Find where the given text appears and provide that cell's center as [x, y] coordinate. 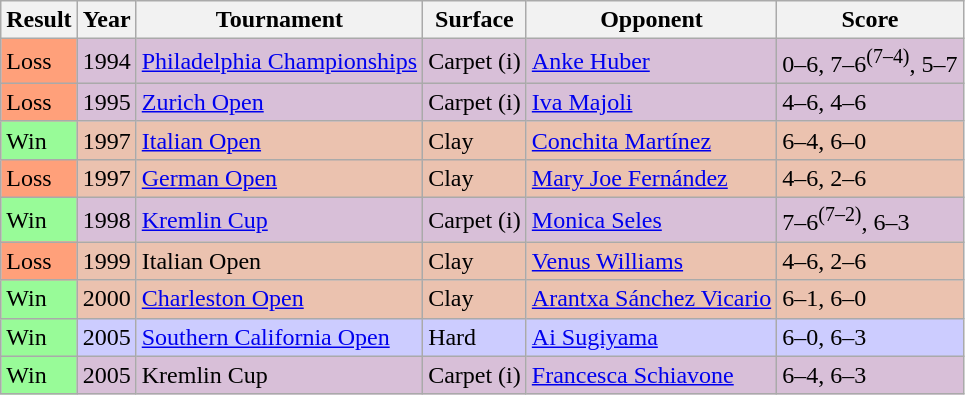
German Open [279, 178]
Zurich Open [279, 102]
Arantxa Sánchez Vicario [651, 299]
6–4, 6–3 [870, 375]
Opponent [651, 20]
0–6, 7–6(7–4), 5–7 [870, 62]
Tournament [279, 20]
Result [39, 20]
Mary Joe Fernández [651, 178]
1995 [106, 102]
Monica Seles [651, 220]
2000 [106, 299]
6–0, 6–3 [870, 337]
1999 [106, 261]
Venus Williams [651, 261]
Anke Huber [651, 62]
Charleston Open [279, 299]
4–6, 4–6 [870, 102]
Year [106, 20]
6–1, 6–0 [870, 299]
Ai Sugiyama [651, 337]
Conchita Martínez [651, 140]
1998 [106, 220]
Surface [475, 20]
Francesca Schiavone [651, 375]
Iva Majoli [651, 102]
6–4, 6–0 [870, 140]
7–6(7–2), 6–3 [870, 220]
Score [870, 20]
Philadelphia Championships [279, 62]
1994 [106, 62]
Southern California Open [279, 337]
Hard [475, 337]
